Pinpoint the cell where the given text exists, returning its (X, Y) midpoint coordinate. 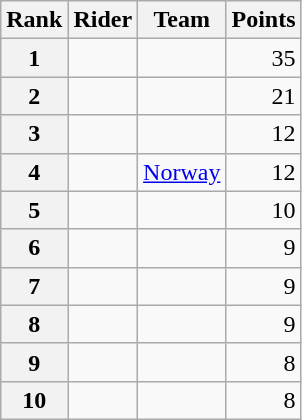
3 (34, 134)
1 (34, 58)
Points (264, 20)
5 (34, 210)
35 (264, 58)
Team (182, 20)
2 (34, 96)
4 (34, 172)
7 (34, 286)
21 (264, 96)
6 (34, 248)
Rider (103, 20)
Norway (182, 172)
Rank (34, 20)
